Scan for the cell matching the given text and deliver its (X, Y) coordinate at center. 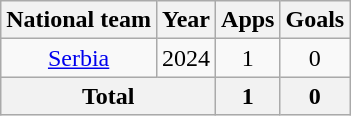
Goals (315, 20)
Apps (248, 20)
National team (79, 20)
2024 (186, 58)
Year (186, 20)
Total (108, 96)
Serbia (79, 58)
